Find where the given text appears and provide that cell's center as [x, y] coordinate. 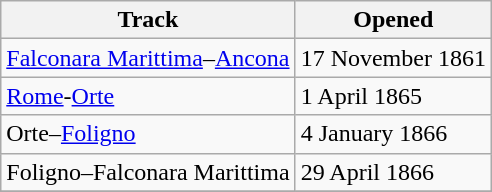
Rome-Orte [148, 96]
29 April 1866 [393, 172]
Track [148, 20]
Opened [393, 20]
Orte–Foligno [148, 134]
1 April 1865 [393, 96]
Falconara Marittima–Ancona [148, 58]
Foligno–Falconara Marittima [148, 172]
4 January 1866 [393, 134]
17 November 1861 [393, 58]
